Pinpoint the cell where the given text exists, returning its (X, Y) midpoint coordinate. 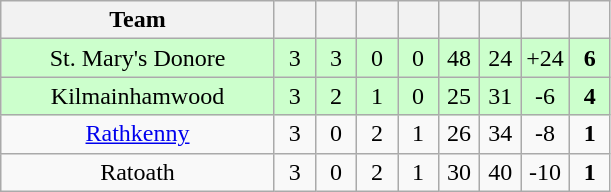
31 (500, 96)
26 (460, 134)
-6 (546, 96)
+24 (546, 58)
Kilmainhamwood (138, 96)
Rathkenny (138, 134)
6 (590, 58)
48 (460, 58)
25 (460, 96)
Ratoath (138, 172)
St. Mary's Donore (138, 58)
-8 (546, 134)
Team (138, 20)
4 (590, 96)
24 (500, 58)
40 (500, 172)
34 (500, 134)
-10 (546, 172)
30 (460, 172)
